Scan for the cell matching the given text and deliver its (X, Y) coordinate at center. 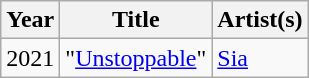
Sia (260, 58)
2021 (30, 58)
Artist(s) (260, 20)
Year (30, 20)
Title (136, 20)
"Unstoppable" (136, 58)
